Pinpoint the cell where the given text exists, returning its (x, y) midpoint coordinate. 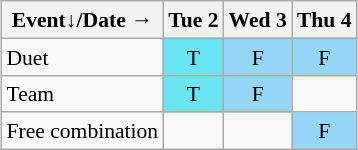
Tue 2 (193, 20)
Wed 3 (258, 20)
Duet (82, 56)
Free combination (82, 130)
Thu 4 (324, 20)
Event↓/Date → (82, 20)
Team (82, 94)
